Scan for the cell matching the given text and deliver its (x, y) coordinate at center. 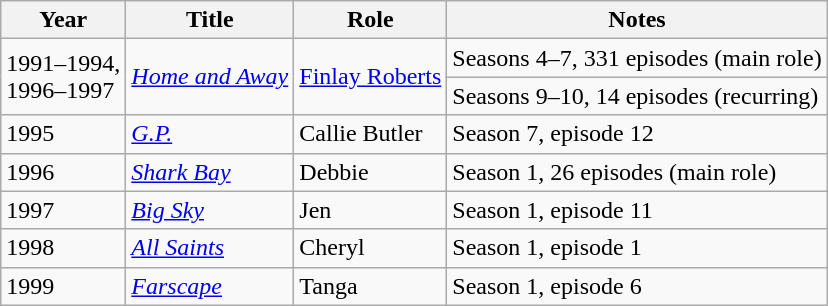
Season 7, episode 12 (637, 134)
Tanga (370, 286)
Notes (637, 20)
1991–1994,1996–1997 (64, 77)
Big Sky (210, 210)
1996 (64, 172)
Cheryl (370, 248)
Year (64, 20)
Season 1, episode 11 (637, 210)
1997 (64, 210)
Season 1, 26 episodes (main role) (637, 172)
Finlay Roberts (370, 77)
Seasons 4–7, 331 episodes (main role) (637, 58)
Jen (370, 210)
1995 (64, 134)
Home and Away (210, 77)
Farscape (210, 286)
Season 1, episode 1 (637, 248)
Seasons 9–10, 14 episodes (recurring) (637, 96)
G.P. (210, 134)
Season 1, episode 6 (637, 286)
1999 (64, 286)
Title (210, 20)
1998 (64, 248)
Role (370, 20)
All Saints (210, 248)
Shark Bay (210, 172)
Callie Butler (370, 134)
Debbie (370, 172)
